Provide the [X, Y] coordinate of the cell's center where the given text is located.  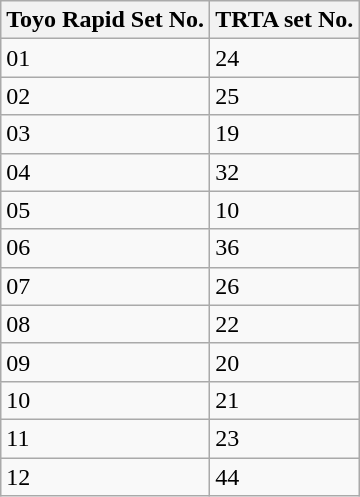
12 [106, 477]
03 [106, 134]
06 [106, 248]
26 [284, 286]
09 [106, 362]
32 [284, 172]
25 [284, 96]
21 [284, 400]
19 [284, 134]
23 [284, 438]
44 [284, 477]
04 [106, 172]
05 [106, 210]
20 [284, 362]
24 [284, 58]
07 [106, 286]
22 [284, 324]
36 [284, 248]
Toyo Rapid Set No. [106, 20]
02 [106, 96]
08 [106, 324]
01 [106, 58]
11 [106, 438]
TRTA set No. [284, 20]
